Extract the (x, y) coordinate from the center of the cell holding the provided text.  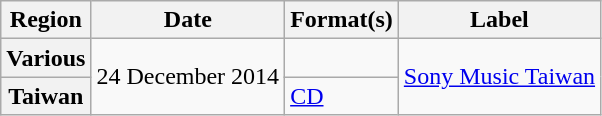
Sony Music Taiwan (499, 77)
24 December 2014 (188, 77)
Various (46, 58)
Format(s) (342, 20)
Label (499, 20)
Date (188, 20)
CD (342, 96)
Taiwan (46, 96)
Region (46, 20)
